Extract the [X, Y] coordinate from the center of the cell holding the provided text.  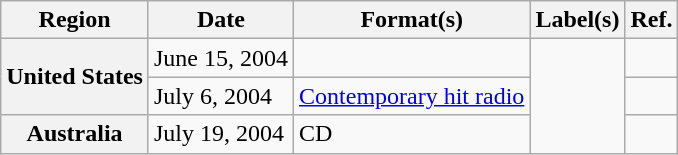
Contemporary hit radio [412, 96]
Ref. [652, 20]
CD [412, 134]
July 6, 2004 [220, 96]
July 19, 2004 [220, 134]
Date [220, 20]
Label(s) [578, 20]
Format(s) [412, 20]
June 15, 2004 [220, 58]
Region [75, 20]
Australia [75, 134]
United States [75, 77]
